From the cell containing the given text, extract its center point as (X, Y) coordinate. 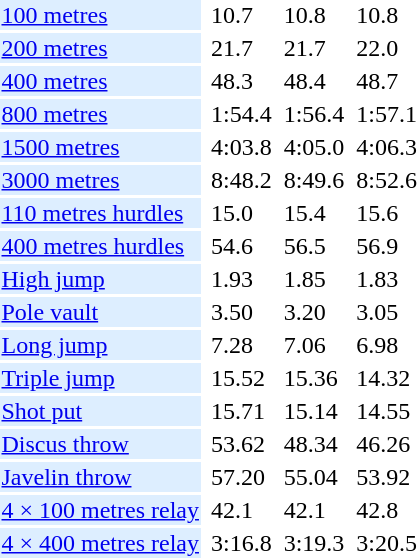
15.71 (241, 411)
3:19.3 (314, 543)
15.52 (241, 378)
4:05.0 (314, 147)
4 × 400 metres relay (100, 543)
1.93 (241, 279)
8:48.2 (241, 180)
High jump (100, 279)
54.6 (241, 246)
3000 metres (100, 180)
4:03.8 (241, 147)
800 metres (100, 114)
8:49.6 (314, 180)
48.4 (314, 81)
Long jump (100, 345)
3:16.8 (241, 543)
15.14 (314, 411)
15.4 (314, 213)
3.20 (314, 312)
48.34 (314, 444)
3.50 (241, 312)
Javelin throw (100, 477)
48.3 (241, 81)
1:54.4 (241, 114)
200 metres (100, 48)
Shot put (100, 411)
15.36 (314, 378)
Pole vault (100, 312)
56.5 (314, 246)
7.06 (314, 345)
1.85 (314, 279)
53.62 (241, 444)
10.8 (314, 15)
400 metres hurdles (100, 246)
7.28 (241, 345)
400 metres (100, 81)
4 × 100 metres relay (100, 510)
1:56.4 (314, 114)
Triple jump (100, 378)
110 metres hurdles (100, 213)
55.04 (314, 477)
15.0 (241, 213)
10.7 (241, 15)
1500 metres (100, 147)
Discus throw (100, 444)
57.20 (241, 477)
100 metres (100, 15)
